Identify which cell holds the provided text, then report its (x, y) central coordinate. 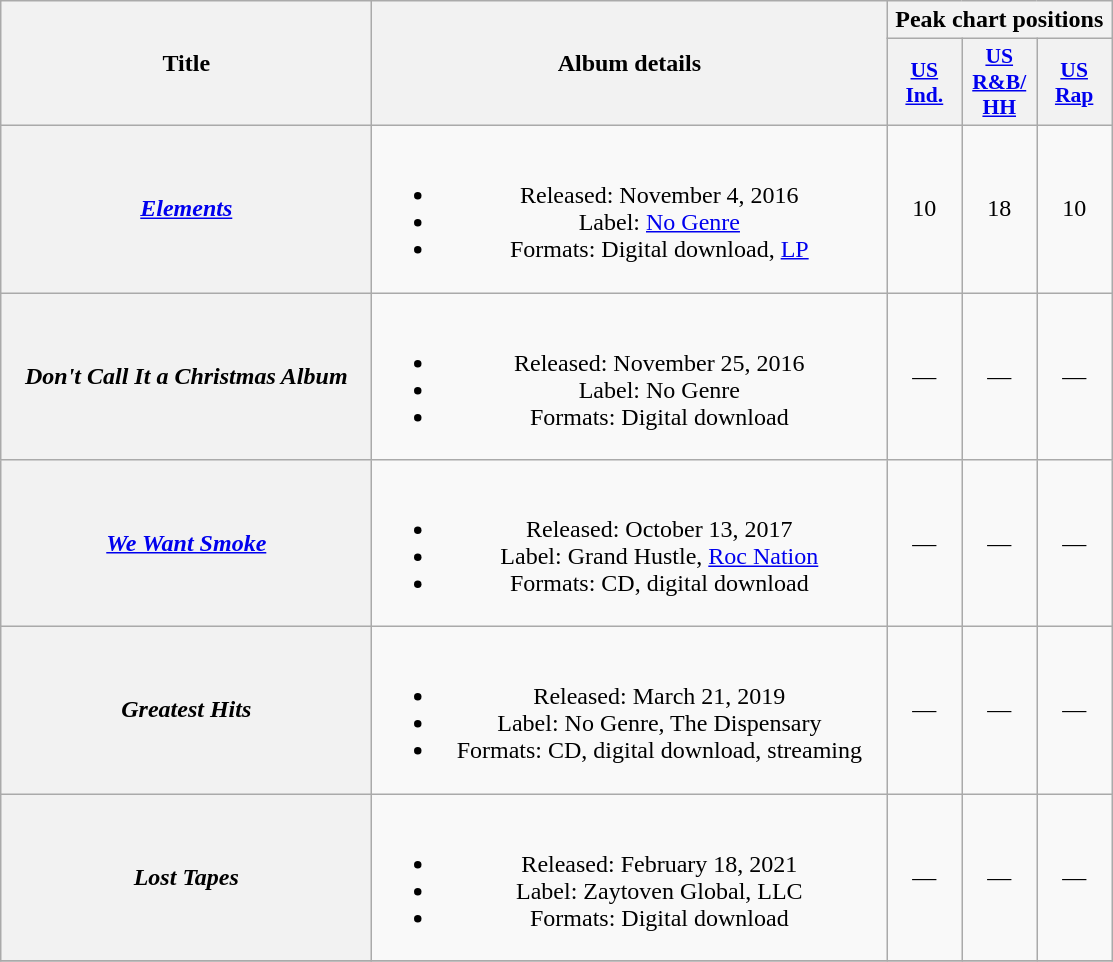
Don't Call It a Christmas Album (186, 376)
USInd. (924, 82)
Title (186, 64)
Released: October 13, 2017Label: Grand Hustle, Roc NationFormats: CD, digital download (630, 544)
Greatest Hits (186, 710)
Released: November 25, 2016Label: No GenreFormats: Digital download (630, 376)
Released: November 4, 2016Label: No GenreFormats: Digital download, LP (630, 208)
Peak chart positions (1000, 20)
Album details (630, 64)
Elements (186, 208)
USR&B/HH (1000, 82)
Released: February 18, 2021Label: Zaytoven Global, LLCFormats: Digital download (630, 878)
USRap (1074, 82)
We Want Smoke (186, 544)
18 (1000, 208)
Released: March 21, 2019Label: No Genre, The DispensaryFormats: CD, digital download, streaming (630, 710)
Lost Tapes (186, 878)
